Pinpoint the cell where the given text exists, returning its [x, y] midpoint coordinate. 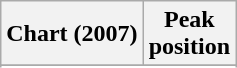
Chart (2007) [72, 34]
Peakposition [189, 34]
